Pinpoint the cell where the given text exists, returning its (X, Y) midpoint coordinate. 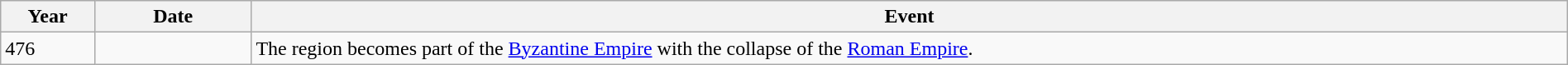
Date (172, 17)
Event (910, 17)
Year (48, 17)
476 (48, 48)
The region becomes part of the Byzantine Empire with the collapse of the Roman Empire. (910, 48)
